Determine the [x, y] coordinate at the center of the cell enclosing the given text.  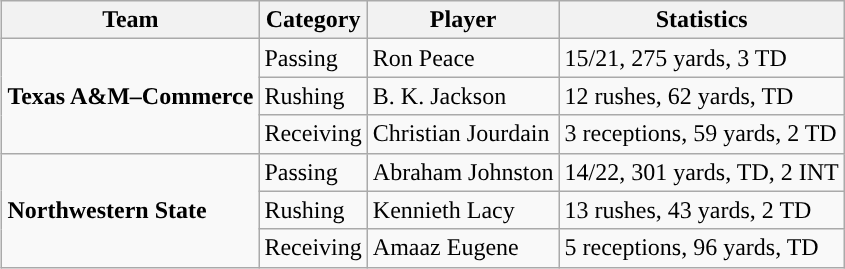
Northwestern State [130, 210]
Amaaz Eugene [463, 248]
B. K. Jackson [463, 96]
Texas A&M–Commerce [130, 96]
Statistics [702, 20]
Ron Peace [463, 58]
Abraham Johnston [463, 172]
Team [130, 20]
14/22, 301 yards, TD, 2 INT [702, 172]
Kennieth Lacy [463, 210]
12 rushes, 62 yards, TD [702, 96]
3 receptions, 59 yards, 2 TD [702, 134]
15/21, 275 yards, 3 TD [702, 58]
5 receptions, 96 yards, TD [702, 248]
Player [463, 20]
Christian Jourdain [463, 134]
13 rushes, 43 yards, 2 TD [702, 210]
Category [313, 20]
